Extract the (x, y) coordinate from the center of the cell holding the provided text.  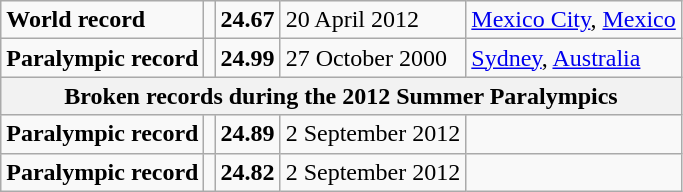
24.67 (248, 20)
20 April 2012 (373, 20)
27 October 2000 (373, 58)
24.82 (248, 172)
24.89 (248, 134)
Mexico City, Mexico (574, 20)
World record (102, 20)
Sydney, Australia (574, 58)
Broken records during the 2012 Summer Paralympics (342, 96)
24.99 (248, 58)
